Detect which cell encompasses the target text, then output its (X, Y) center coordinate. 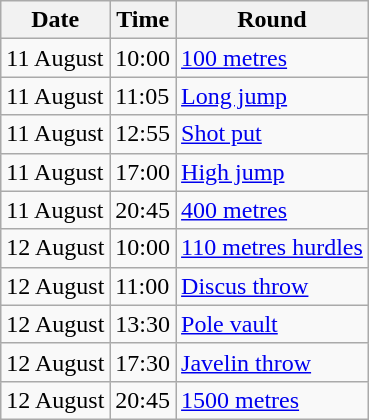
Round (272, 20)
100 metres (272, 58)
Date (56, 20)
11:00 (143, 286)
400 metres (272, 210)
Shot put (272, 134)
Time (143, 20)
12:55 (143, 134)
Javelin throw (272, 362)
110 metres hurdles (272, 248)
Long jump (272, 96)
Discus throw (272, 286)
High jump (272, 172)
1500 metres (272, 400)
17:00 (143, 172)
Pole vault (272, 324)
17:30 (143, 362)
13:30 (143, 324)
11:05 (143, 96)
